Pinpoint the cell where the given text exists, returning its (X, Y) midpoint coordinate. 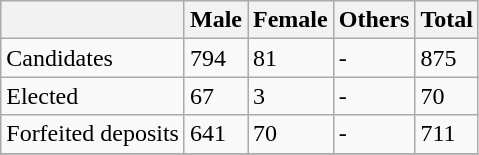
Male (216, 20)
794 (216, 58)
Candidates (93, 58)
875 (447, 58)
Female (291, 20)
641 (216, 134)
Total (447, 20)
Forfeited deposits (93, 134)
67 (216, 96)
81 (291, 58)
Others (374, 20)
711 (447, 134)
3 (291, 96)
Elected (93, 96)
